From the cell containing the given text, extract its center point as [X, Y] coordinate. 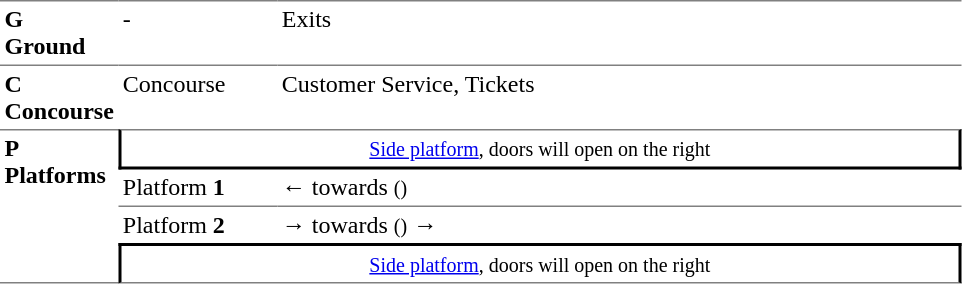
Platform 2 [198, 225]
Concourse [198, 98]
Customer Service, Tickets [619, 98]
PPlatforms [59, 206]
- [198, 33]
GGround [59, 33]
→ towards () → [619, 225]
CConcourse [59, 98]
← towards () [619, 189]
Platform 1 [198, 189]
Exits [619, 33]
